Scan for the cell matching the given text and deliver its [X, Y] coordinate at center. 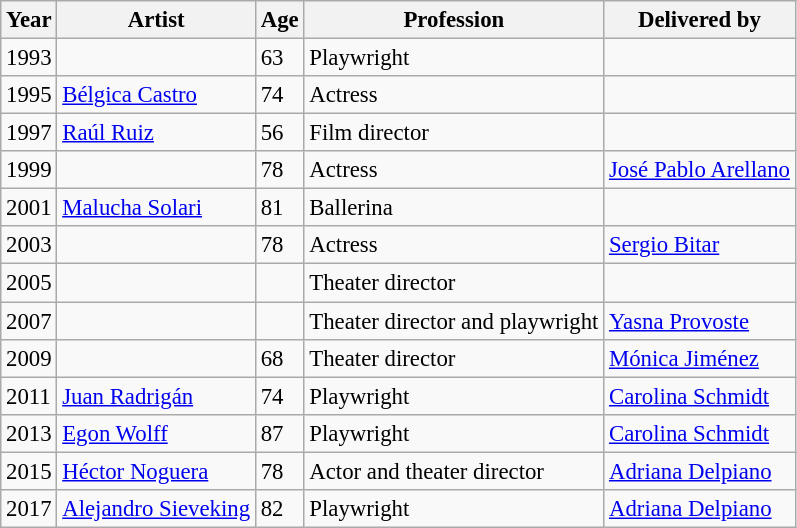
63 [280, 58]
Mónica Jiménez [700, 358]
1997 [29, 133]
Alejandro Sieveking [156, 509]
Age [280, 20]
Profession [454, 20]
68 [280, 358]
56 [280, 133]
José Pablo Arellano [700, 170]
Héctor Noguera [156, 471]
Actor and theater director [454, 471]
Delivered by [700, 20]
2013 [29, 433]
Ballerina [454, 208]
Bélgica Castro [156, 95]
2001 [29, 208]
81 [280, 208]
2017 [29, 509]
Juan Radrigán [156, 396]
Year [29, 20]
2003 [29, 245]
2011 [29, 396]
2005 [29, 283]
2007 [29, 321]
Sergio Bitar [700, 245]
1999 [29, 170]
Raúl Ruiz [156, 133]
2015 [29, 471]
Artist [156, 20]
Egon Wolff [156, 433]
82 [280, 509]
Malucha Solari [156, 208]
1993 [29, 58]
1995 [29, 95]
Theater director and playwright [454, 321]
Film director [454, 133]
87 [280, 433]
2009 [29, 358]
Yasna Provoste [700, 321]
